Search for the cell housing the specified text and yield its [x, y] center coordinate. 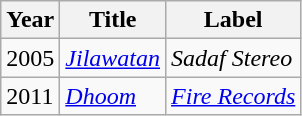
Jilawatan [113, 58]
Dhoom [113, 96]
2011 [30, 96]
2005 [30, 58]
Title [113, 20]
Label [234, 20]
Fire Records [234, 96]
Sadaf Stereo [234, 58]
Year [30, 20]
